Find where the given text appears and provide that cell's center as [x, y] coordinate. 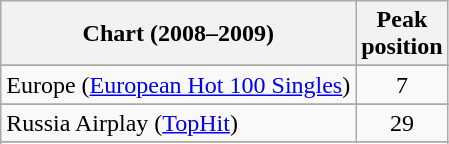
Chart (2008–2009) [178, 34]
7 [402, 85]
Peakposition [402, 34]
29 [402, 123]
Europe (European Hot 100 Singles) [178, 85]
Russia Airplay (TopHit) [178, 123]
